Identify which cell holds the provided text, then report its (x, y) central coordinate. 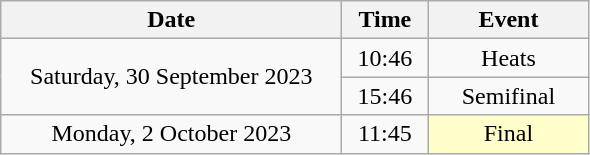
Heats (508, 58)
Semifinal (508, 96)
11:45 (385, 134)
15:46 (385, 96)
Time (385, 20)
Final (508, 134)
10:46 (385, 58)
Saturday, 30 September 2023 (172, 77)
Date (172, 20)
Event (508, 20)
Monday, 2 October 2023 (172, 134)
